Identify which cell holds the provided text, then report its [X, Y] central coordinate. 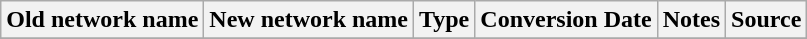
Conversion Date [566, 20]
Notes [691, 20]
Source [766, 20]
Old network name [102, 20]
Type [444, 20]
New network name [309, 20]
